Detect which cell encompasses the target text, then output its [X, Y] center coordinate. 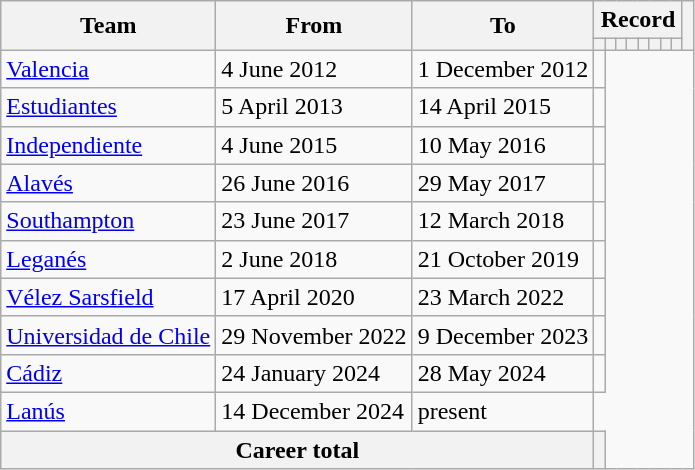
Team [108, 26]
14 December 2024 [314, 411]
Independiente [108, 145]
Valencia [108, 69]
Leganés [108, 259]
Cádiz [108, 373]
10 May 2016 [503, 145]
Southampton [108, 221]
Lanús [108, 411]
14 April 2015 [503, 107]
28 May 2024 [503, 373]
Alavés [108, 183]
Career total [298, 449]
Vélez Sarsfield [108, 297]
1 December 2012 [503, 69]
21 October 2019 [503, 259]
Record [638, 20]
23 June 2017 [314, 221]
4 June 2012 [314, 69]
26 June 2016 [314, 183]
12 March 2018 [503, 221]
From [314, 26]
Estudiantes [108, 107]
To [503, 26]
2 June 2018 [314, 259]
present [503, 411]
29 November 2022 [314, 335]
9 December 2023 [503, 335]
17 April 2020 [314, 297]
29 May 2017 [503, 183]
4 June 2015 [314, 145]
Universidad de Chile [108, 335]
23 March 2022 [503, 297]
5 April 2013 [314, 107]
24 January 2024 [314, 373]
